Detect which cell encompasses the target text, then output its (X, Y) center coordinate. 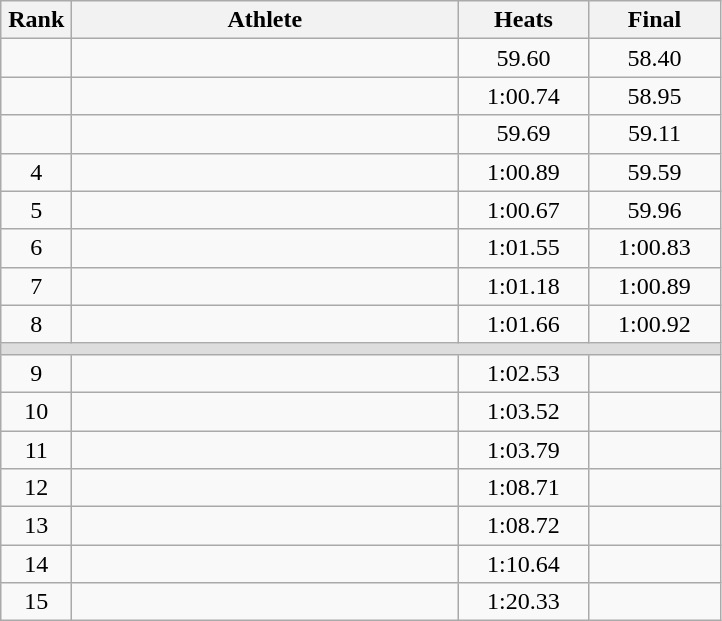
Athlete (265, 20)
1:20.33 (524, 602)
59.96 (654, 210)
11 (36, 449)
14 (36, 564)
Final (654, 20)
Rank (36, 20)
58.95 (654, 96)
1:01.66 (524, 324)
1:08.71 (524, 488)
7 (36, 286)
1:10.64 (524, 564)
1:00.92 (654, 324)
Heats (524, 20)
1:00.67 (524, 210)
15 (36, 602)
59.11 (654, 134)
59.69 (524, 134)
10 (36, 411)
59.59 (654, 172)
1:08.72 (524, 526)
12 (36, 488)
8 (36, 324)
13 (36, 526)
1:01.18 (524, 286)
1:03.52 (524, 411)
1:01.55 (524, 248)
1:00.74 (524, 96)
4 (36, 172)
5 (36, 210)
1:03.79 (524, 449)
6 (36, 248)
1:02.53 (524, 373)
9 (36, 373)
58.40 (654, 58)
59.60 (524, 58)
1:00.83 (654, 248)
